Detect which cell encompasses the target text, then output its (x, y) center coordinate. 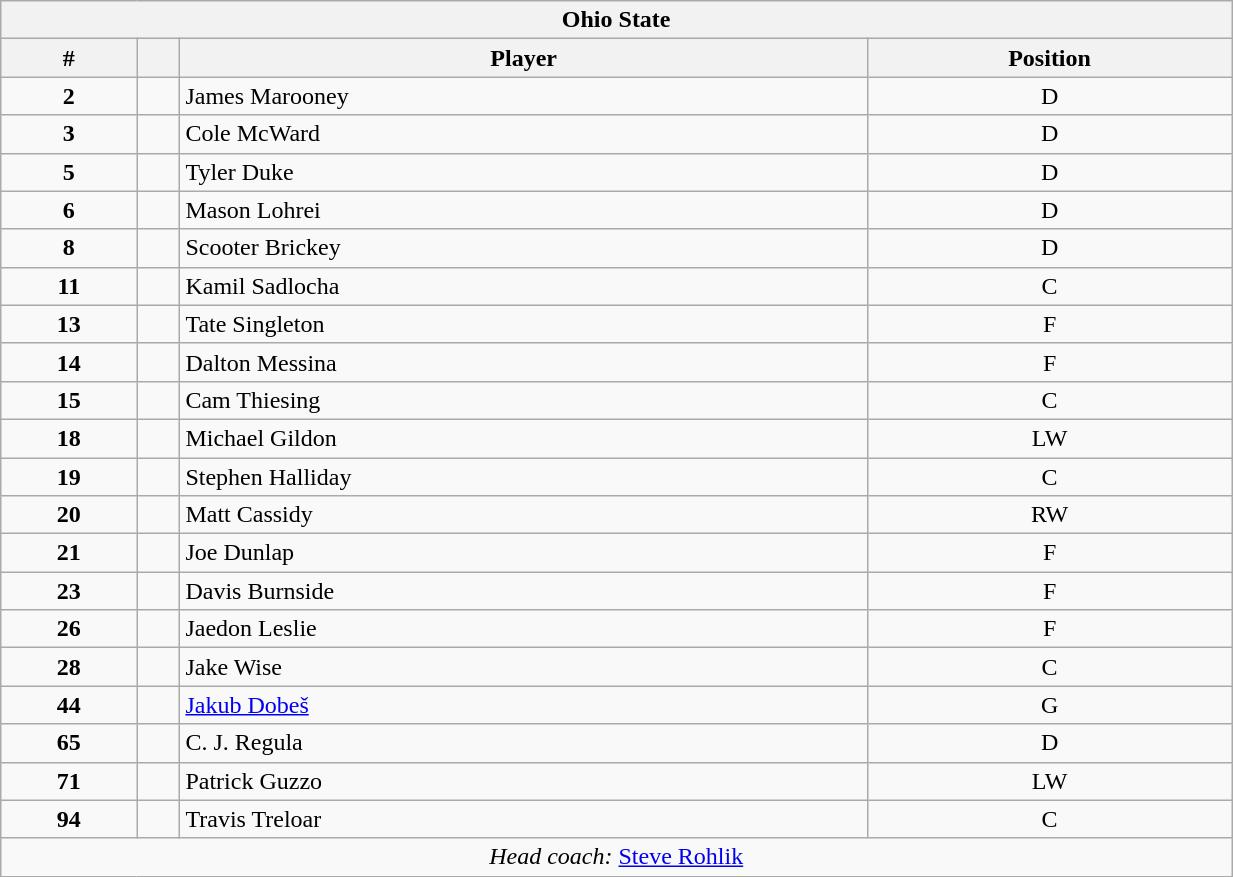
Player (524, 58)
Stephen Halliday (524, 477)
11 (69, 286)
Scooter Brickey (524, 248)
5 (69, 172)
94 (69, 819)
65 (69, 743)
3 (69, 134)
Tyler Duke (524, 172)
Tate Singleton (524, 324)
23 (69, 591)
15 (69, 400)
Michael Gildon (524, 438)
Cole McWard (524, 134)
20 (69, 515)
44 (69, 705)
26 (69, 629)
14 (69, 362)
Matt Cassidy (524, 515)
Mason Lohrei (524, 210)
G (1049, 705)
Dalton Messina (524, 362)
Davis Burnside (524, 591)
Ohio State (616, 20)
Head coach: Steve Rohlik (616, 857)
Jaedon Leslie (524, 629)
Position (1049, 58)
Jake Wise (524, 667)
2 (69, 96)
Jakub Dobeš (524, 705)
Patrick Guzzo (524, 781)
Kamil Sadlocha (524, 286)
Travis Treloar (524, 819)
19 (69, 477)
18 (69, 438)
28 (69, 667)
13 (69, 324)
Joe Dunlap (524, 553)
21 (69, 553)
RW (1049, 515)
# (69, 58)
C. J. Regula (524, 743)
71 (69, 781)
James Marooney (524, 96)
8 (69, 248)
6 (69, 210)
Cam Thiesing (524, 400)
